Extract the (x, y) coordinate from the center of the cell holding the provided text.  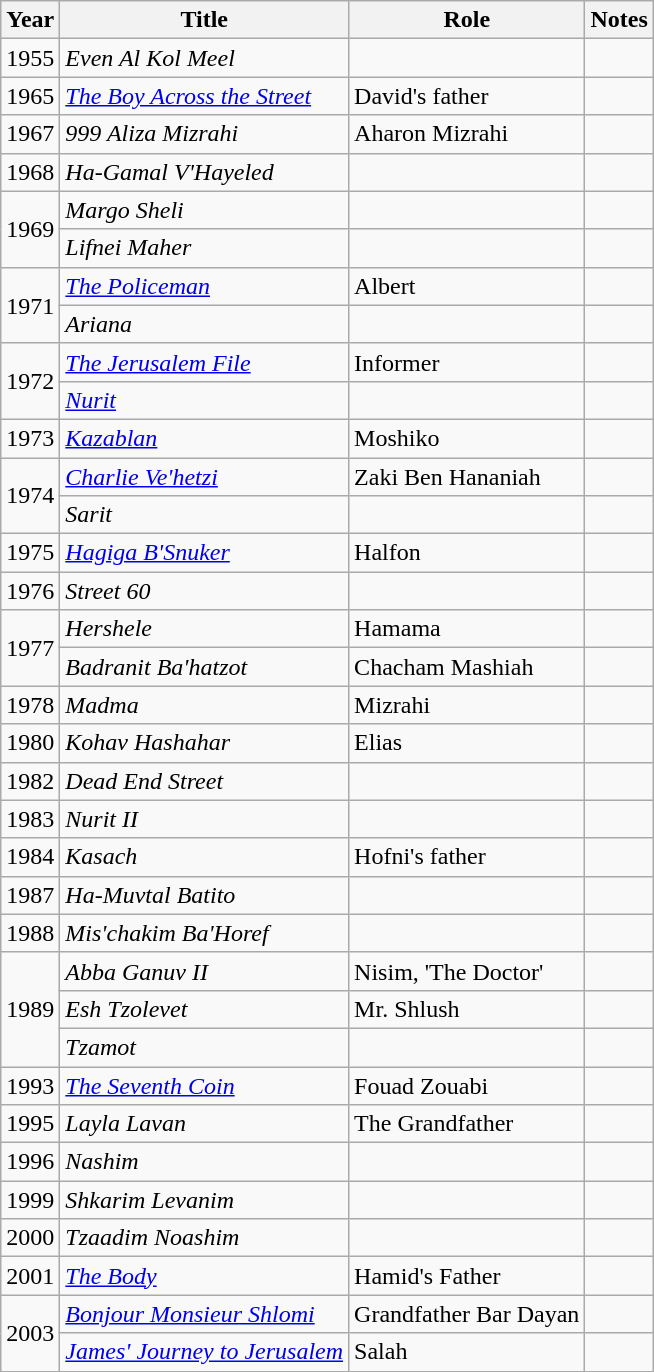
999 Aliza Mizrahi (204, 134)
1978 (30, 705)
1974 (30, 496)
1988 (30, 933)
1996 (30, 1162)
Lifnei Maher (204, 248)
Aharon Mizrahi (467, 134)
Bonjour Monsieur Shlomi (204, 1314)
1977 (30, 648)
1971 (30, 305)
Nurit II (204, 819)
Chacham Mashiah (467, 667)
Ariana (204, 324)
Halfon (467, 553)
Shkarim Levanim (204, 1200)
Nurit (204, 400)
1975 (30, 553)
Role (467, 20)
Esh Tzolevet (204, 1009)
The Seventh Coin (204, 1085)
Kazablan (204, 438)
The Policeman (204, 286)
Nisim, 'The Doctor' (467, 971)
Margo Sheli (204, 210)
1983 (30, 819)
1955 (30, 58)
1972 (30, 381)
1968 (30, 172)
2003 (30, 1333)
Nashim (204, 1162)
Ha-Muvtal Batito (204, 895)
Elias (467, 743)
2001 (30, 1276)
1995 (30, 1124)
1976 (30, 591)
Hagiga B'Snuker (204, 553)
Tzaadim Noashim (204, 1238)
Title (204, 20)
1993 (30, 1085)
Even Al Kol Meel (204, 58)
Charlie Ve'hetzi (204, 477)
Layla Lavan (204, 1124)
Informer (467, 362)
The Boy Across the Street (204, 96)
2000 (30, 1238)
1980 (30, 743)
David's father (467, 96)
Salah (467, 1352)
Fouad Zouabi (467, 1085)
Mis'chakim Ba'Horef (204, 933)
The Body (204, 1276)
1967 (30, 134)
1999 (30, 1200)
James' Journey to Jerusalem (204, 1352)
Mr. Shlush (467, 1009)
Sarit (204, 515)
Hamama (467, 629)
Notes (619, 20)
Badranit Ba'hatzot (204, 667)
Zaki Ben Hananiah (467, 477)
Mizrahi (467, 705)
1982 (30, 781)
Grandfather Bar Dayan (467, 1314)
Hofni's father (467, 857)
Kohav Hashahar (204, 743)
Tzamot (204, 1047)
The Grandfather (467, 1124)
Albert (467, 286)
Hamid's Father (467, 1276)
1973 (30, 438)
1987 (30, 895)
Ha-Gamal V'Hayeled (204, 172)
Hershele (204, 629)
Moshiko (467, 438)
1984 (30, 857)
1965 (30, 96)
Dead End Street (204, 781)
Kasach (204, 857)
Street 60 (204, 591)
Abba Ganuv II (204, 971)
The Jerusalem File (204, 362)
Year (30, 20)
1969 (30, 229)
1989 (30, 1009)
Madma (204, 705)
